For the text-containing cell, return its midpoint in (x, y) coordinate format. 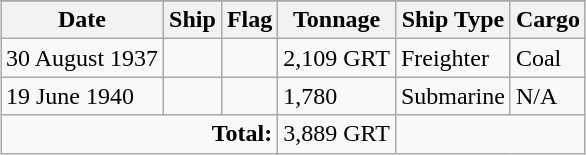
Date (82, 20)
Flag (249, 20)
19 June 1940 (82, 96)
N/A (548, 96)
Coal (548, 58)
Cargo (548, 20)
Tonnage (337, 20)
30 August 1937 (82, 58)
2,109 GRT (337, 58)
1,780 (337, 96)
Ship (193, 20)
Ship Type (452, 20)
3,889 GRT (337, 134)
Freighter (452, 58)
Submarine (452, 96)
Total: (138, 134)
